Find where the given text appears and provide that cell's center as [X, Y] coordinate. 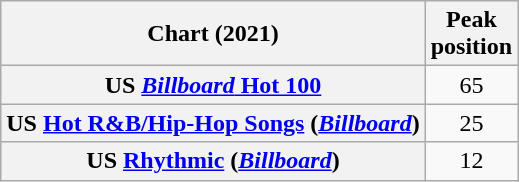
US Billboard Hot 100 [213, 85]
Chart (2021) [213, 34]
12 [471, 161]
US Hot R&B/Hip-Hop Songs (Billboard) [213, 123]
US Rhythmic (Billboard) [213, 161]
Peakposition [471, 34]
65 [471, 85]
25 [471, 123]
